Provide the [x, y] coordinate of the cell's center where the given text is located.  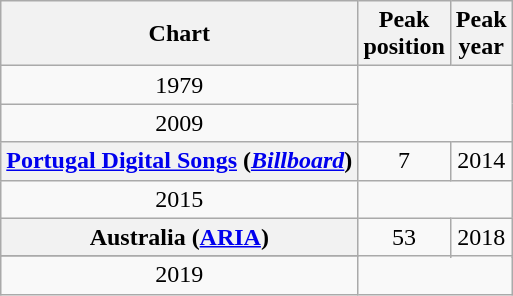
Peakposition [404, 34]
2009 [180, 123]
7 [404, 161]
1979 [180, 85]
2018 [481, 237]
Peakyear [481, 34]
2019 [180, 275]
Australia (ARIA) [180, 237]
2014 [481, 161]
2015 [180, 199]
Chart [180, 34]
53 [404, 237]
Portugal Digital Songs (Billboard) [180, 161]
